Output the (X, Y) coordinate of the center of the cell containing the given text.  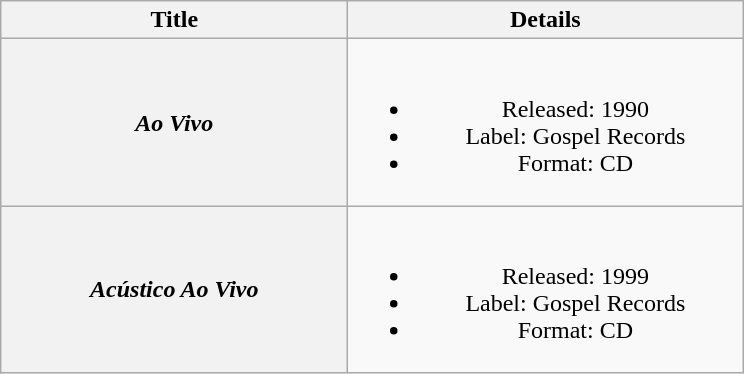
Acústico Ao Vivo (174, 290)
Ao Vivo (174, 122)
Details (546, 20)
Released: 1990Label: Gospel RecordsFormat: CD (546, 122)
Title (174, 20)
Released: 1999Label: Gospel RecordsFormat: CD (546, 290)
